Find where the given text appears and provide that cell's center as [X, Y] coordinate. 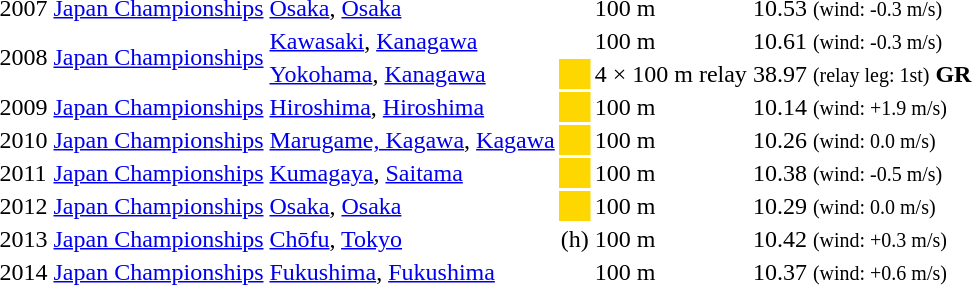
Marugame, Kagawa, Kagawa [412, 140]
Hiroshima, Hiroshima [412, 107]
Kawasaki, Kanagawa [412, 41]
Osaka, Osaka [412, 206]
Kumagaya, Saitama [412, 173]
4 × 100 m relay [670, 74]
Chōfu, Tokyo [412, 239]
Yokohama, Kanagawa [412, 74]
(h) [574, 239]
